Return the (X, Y) coordinate for the center point of the cell that contains the specified text.  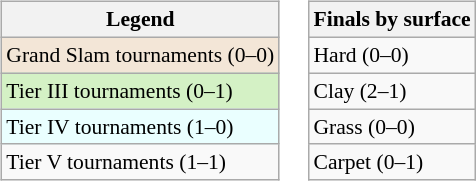
Legend (140, 20)
Carpet (0–1) (392, 162)
Grand Slam tournaments (0–0) (140, 55)
Clay (2–1) (392, 91)
Tier III tournaments (0–1) (140, 91)
Finals by surface (392, 20)
Grass (0–0) (392, 127)
Tier IV tournaments (1–0) (140, 127)
Tier V tournaments (1–1) (140, 162)
Hard (0–0) (392, 55)
